Return the [X, Y] coordinate for the center point of the cell that contains the specified text.  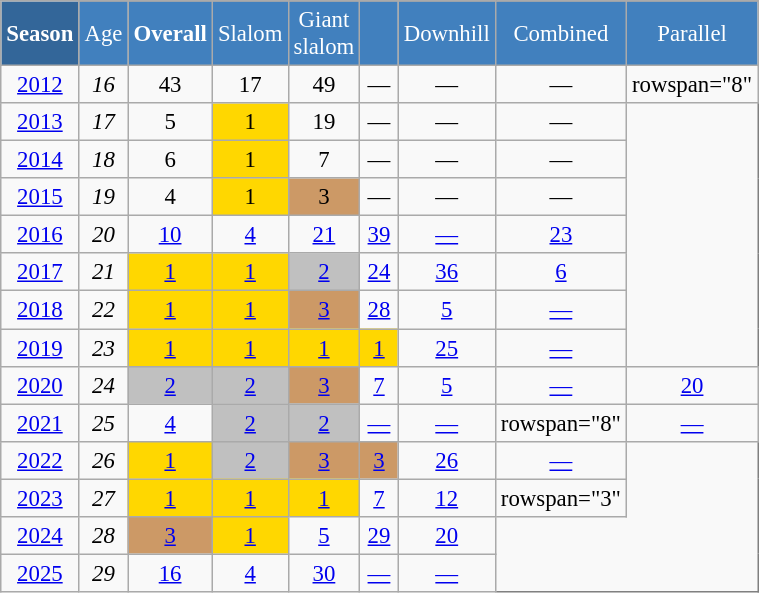
2022 [40, 460]
18 [104, 160]
Giantslalom [324, 34]
10 [170, 235]
22 [104, 310]
2014 [40, 160]
2019 [40, 348]
2021 [40, 423]
Combined [560, 34]
Slalom [250, 34]
27 [104, 498]
2015 [40, 197]
36 [446, 273]
rowspan="3" [560, 498]
Season [40, 34]
2025 [40, 573]
49 [324, 85]
2020 [40, 385]
2012 [40, 85]
2018 [40, 310]
30 [324, 573]
Overall [170, 34]
43 [170, 85]
Downhill [446, 34]
2024 [40, 536]
Age [104, 34]
2017 [40, 273]
39 [379, 235]
2013 [40, 122]
Parallel [692, 34]
2016 [40, 235]
12 [446, 498]
2023 [40, 498]
